Locate the cell with the specified text and output its (X, Y) center coordinate. 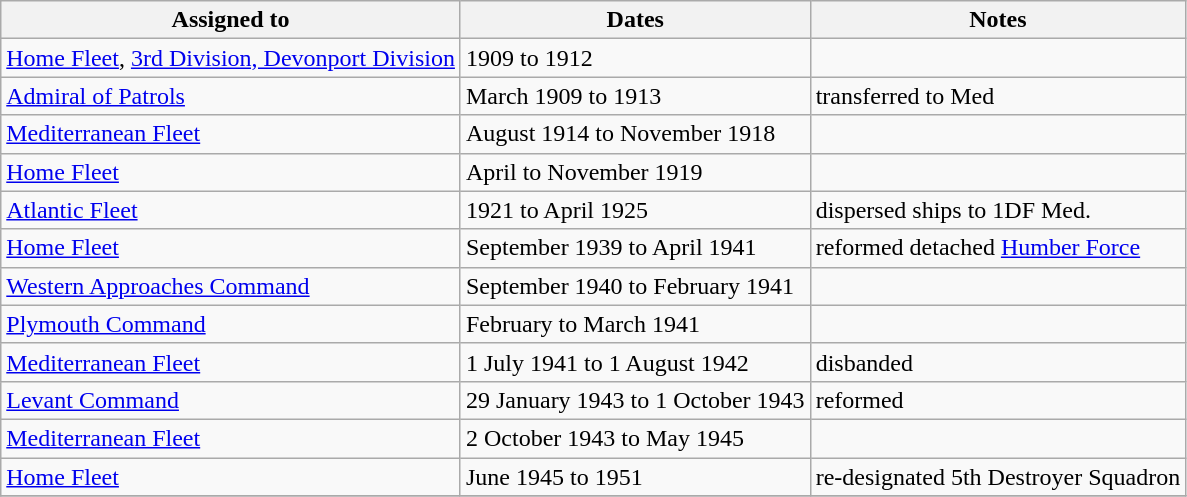
disbanded (998, 362)
Western Approaches Command (231, 286)
Dates (635, 20)
June 1945 to 1951 (635, 477)
dispersed ships to 1DF Med. (998, 210)
transferred to Med (998, 96)
September 1940 to February 1941 (635, 286)
Home Fleet, 3rd Division, Devonport Division (231, 58)
2 October 1943 to May 1945 (635, 438)
1 July 1941 to 1 August 1942 (635, 362)
September 1939 to April 1941 (635, 248)
March 1909 to 1913 (635, 96)
August 1914 to November 1918 (635, 134)
1921 to April 1925 (635, 210)
Levant Command (231, 400)
reformed detached Humber Force (998, 248)
Admiral of Patrols (231, 96)
February to March 1941 (635, 324)
reformed (998, 400)
29 January 1943 to 1 October 1943 (635, 400)
April to November 1919 (635, 172)
Atlantic Fleet (231, 210)
Plymouth Command (231, 324)
1909 to 1912 (635, 58)
re-designated 5th Destroyer Squadron (998, 477)
Notes (998, 20)
Assigned to (231, 20)
